Identify which cell holds the provided text, then report its [X, Y] central coordinate. 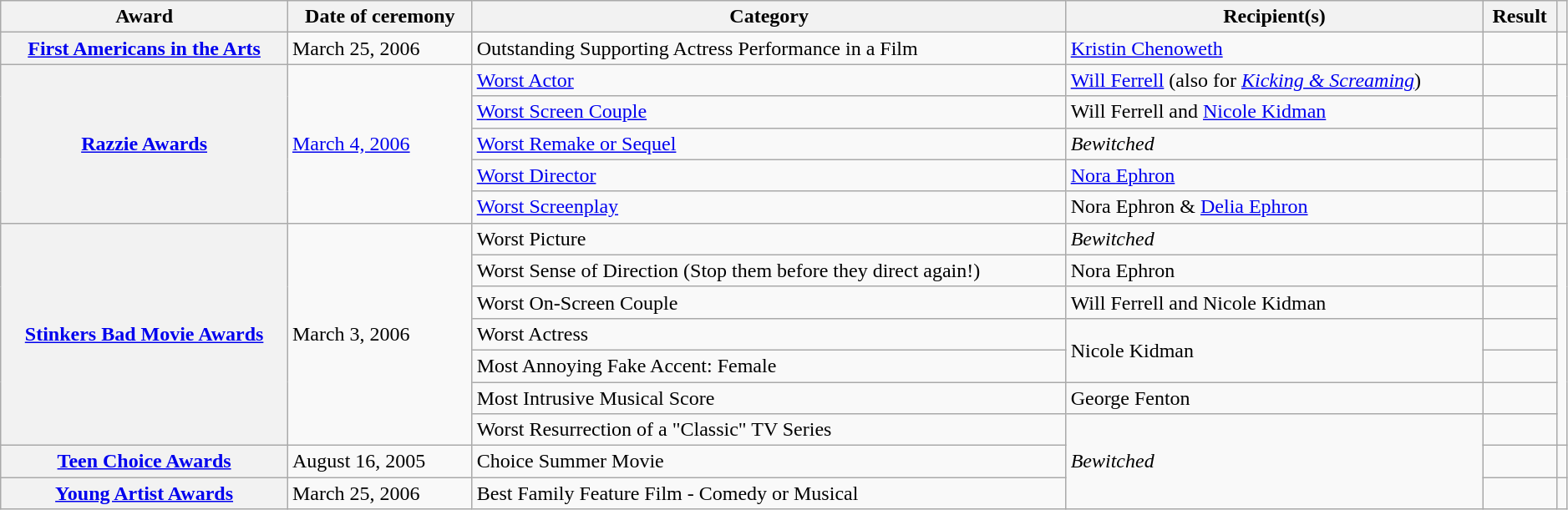
Nicole Kidman [1275, 350]
Worst Picture [769, 239]
Recipient(s) [1275, 17]
Result [1520, 17]
Razzie Awards [145, 144]
Award [145, 17]
First Americans in the Arts [145, 48]
Worst Director [769, 175]
Most Intrusive Musical Score [769, 398]
Most Annoying Fake Accent: Female [769, 366]
Stinkers Bad Movie Awards [145, 334]
Young Artist Awards [145, 493]
Nora Ephron & Delia Ephron [1275, 207]
Worst Actor [769, 80]
Worst Resurrection of a "Classic" TV Series [769, 430]
Outstanding Supporting Actress Performance in a Film [769, 48]
Teen Choice Awards [145, 462]
Worst Actress [769, 334]
Worst Screenplay [769, 207]
Worst Sense of Direction (Stop them before they direct again!) [769, 270]
Best Family Feature Film - Comedy or Musical [769, 493]
March 4, 2006 [379, 144]
Date of ceremony [379, 17]
George Fenton [1275, 398]
Worst Remake or Sequel [769, 144]
August 16, 2005 [379, 462]
Category [769, 17]
Worst Screen Couple [769, 112]
Worst On-Screen Couple [769, 302]
Choice Summer Movie [769, 462]
Kristin Chenoweth [1275, 48]
March 3, 2006 [379, 334]
Will Ferrell (also for Kicking & Screaming) [1275, 80]
